Extract the (x, y) coordinate from the center of the cell holding the provided text.  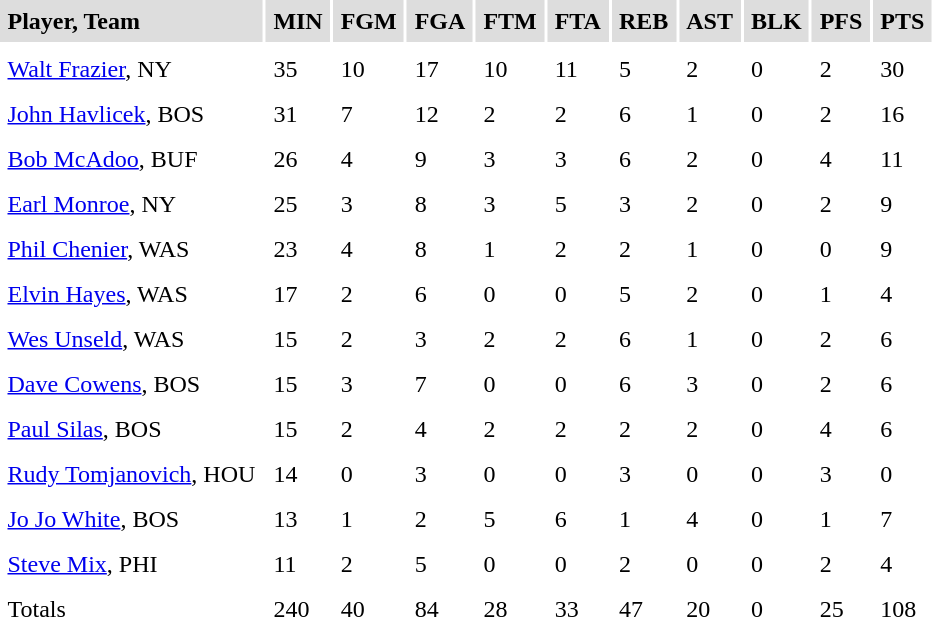
Earl Monroe, NY (132, 204)
35 (298, 69)
FGM (368, 21)
25 (298, 204)
John Havlicek, BOS (132, 114)
BLK (776, 21)
Phil Chenier, WAS (132, 249)
Bob McAdoo, BUF (132, 159)
13 (298, 519)
Wes Unseld, WAS (132, 339)
31 (298, 114)
12 (440, 114)
FGA (440, 21)
Paul Silas, BOS (132, 429)
Rudy Tomjanovich, HOU (132, 474)
23 (298, 249)
Walt Frazier, NY (132, 69)
REB (643, 21)
Dave Cowens, BOS (132, 384)
26 (298, 159)
MIN (298, 21)
Steve Mix, PHI (132, 564)
AST (710, 21)
FTA (578, 21)
Jo Jo White, BOS (132, 519)
PTS (902, 21)
16 (902, 114)
Player, Team (132, 21)
14 (298, 474)
PFS (841, 21)
Elvin Hayes, WAS (132, 294)
30 (902, 69)
FTM (510, 21)
